Detect which cell encompasses the target text, then output its [x, y] center coordinate. 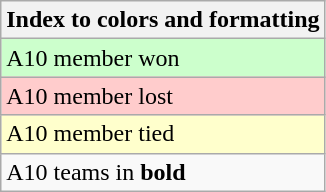
A10 teams in bold [163, 172]
A10 member lost [163, 96]
Index to colors and formatting [163, 20]
A10 member won [163, 58]
A10 member tied [163, 134]
